Locate the cell with the specified text and output its (x, y) center coordinate. 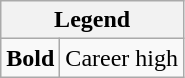
Legend (92, 20)
Career high (122, 58)
Bold (30, 58)
